Determine the (x, y) coordinate at the center of the cell enclosing the given text.  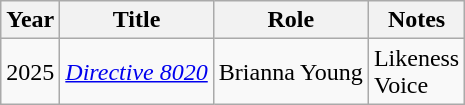
LikenessVoice (416, 72)
Brianna Young (290, 72)
Role (290, 20)
Title (136, 20)
2025 (30, 72)
Notes (416, 20)
Directive 8020 (136, 72)
Year (30, 20)
